Identify which cell holds the provided text, then report its [x, y] central coordinate. 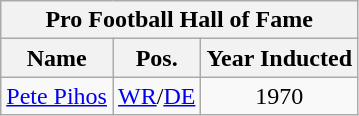
Pete Pihos [57, 96]
Pos. [156, 58]
1970 [280, 96]
Pro Football Hall of Fame [180, 20]
Year Inducted [280, 58]
Name [57, 58]
WR/DE [156, 96]
